Search for the cell housing the specified text and yield its (X, Y) center coordinate. 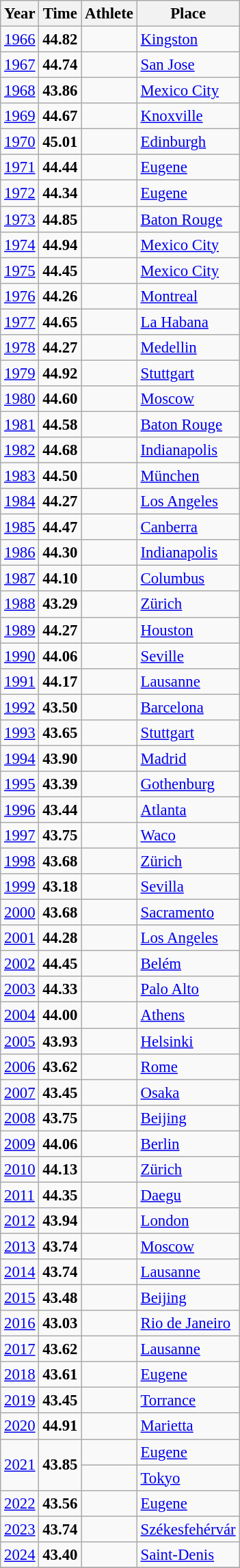
Sacramento (188, 913)
Gothenburg (188, 784)
1991 (20, 681)
Daegu (188, 1195)
Tokyo (188, 1478)
43.29 (60, 605)
Székesfehérvár (188, 1529)
44.30 (60, 553)
Barcelona (188, 707)
43.61 (60, 1375)
43.40 (60, 1555)
44.91 (60, 1427)
1997 (20, 836)
2023 (20, 1529)
1972 (20, 193)
1967 (20, 65)
44.94 (60, 245)
44.47 (60, 527)
2006 (20, 1067)
1978 (20, 348)
44.85 (60, 219)
43.94 (60, 1221)
44.58 (60, 424)
2002 (20, 964)
44.82 (60, 40)
44.13 (60, 1170)
44.50 (60, 476)
Medellin (188, 348)
44.65 (60, 322)
1982 (20, 450)
Belém (188, 964)
2001 (20, 938)
43.85 (60, 1465)
Knoxville (188, 116)
1988 (20, 605)
Rome (188, 1067)
2021 (20, 1465)
43.03 (60, 1323)
Columbus (188, 579)
Waco (188, 836)
2011 (20, 1195)
Saint-Denis (188, 1555)
1973 (20, 219)
44.60 (60, 399)
1970 (20, 142)
1998 (20, 862)
1994 (20, 758)
2007 (20, 1092)
1984 (20, 501)
San Jose (188, 65)
2000 (20, 913)
1968 (20, 91)
La Habana (188, 322)
Rio de Janeiro (188, 1323)
1993 (20, 733)
Year (20, 14)
43.56 (60, 1503)
Time (60, 14)
Madrid (188, 758)
43.39 (60, 784)
43.93 (60, 1041)
44.44 (60, 167)
43.48 (60, 1298)
Osaka (188, 1092)
1989 (20, 630)
44.74 (60, 65)
Athlete (109, 14)
Kingston (188, 40)
43.65 (60, 733)
43.18 (60, 887)
2010 (20, 1170)
London (188, 1221)
Palo Alto (188, 990)
Place (188, 14)
2019 (20, 1401)
1974 (20, 245)
44.10 (60, 579)
44.92 (60, 373)
2009 (20, 1144)
Sevilla (188, 887)
44.00 (60, 1015)
1983 (20, 476)
1971 (20, 167)
44.17 (60, 681)
2022 (20, 1503)
Helsinki (188, 1041)
2008 (20, 1118)
1981 (20, 424)
2005 (20, 1041)
Canberra (188, 527)
Seville (188, 656)
2014 (20, 1272)
Montreal (188, 296)
1975 (20, 271)
München (188, 476)
2003 (20, 990)
44.33 (60, 990)
2016 (20, 1323)
1999 (20, 887)
2015 (20, 1298)
44.26 (60, 296)
Torrance (188, 1401)
1980 (20, 399)
43.50 (60, 707)
Edinburgh (188, 142)
44.35 (60, 1195)
1987 (20, 579)
1985 (20, 527)
2020 (20, 1427)
Atlanta (188, 810)
1977 (20, 322)
1990 (20, 656)
2024 (20, 1555)
1966 (20, 40)
1969 (20, 116)
44.67 (60, 116)
43.86 (60, 91)
1979 (20, 373)
2004 (20, 1015)
Berlin (188, 1144)
43.44 (60, 810)
1992 (20, 707)
44.28 (60, 938)
1976 (20, 296)
2017 (20, 1349)
45.01 (60, 142)
Athens (188, 1015)
43.90 (60, 758)
Houston (188, 630)
1996 (20, 810)
44.68 (60, 450)
2013 (20, 1246)
1995 (20, 784)
2012 (20, 1221)
Marietta (188, 1427)
2018 (20, 1375)
44.34 (60, 193)
1986 (20, 553)
